Pinpoint the cell where the given text exists, returning its (X, Y) midpoint coordinate. 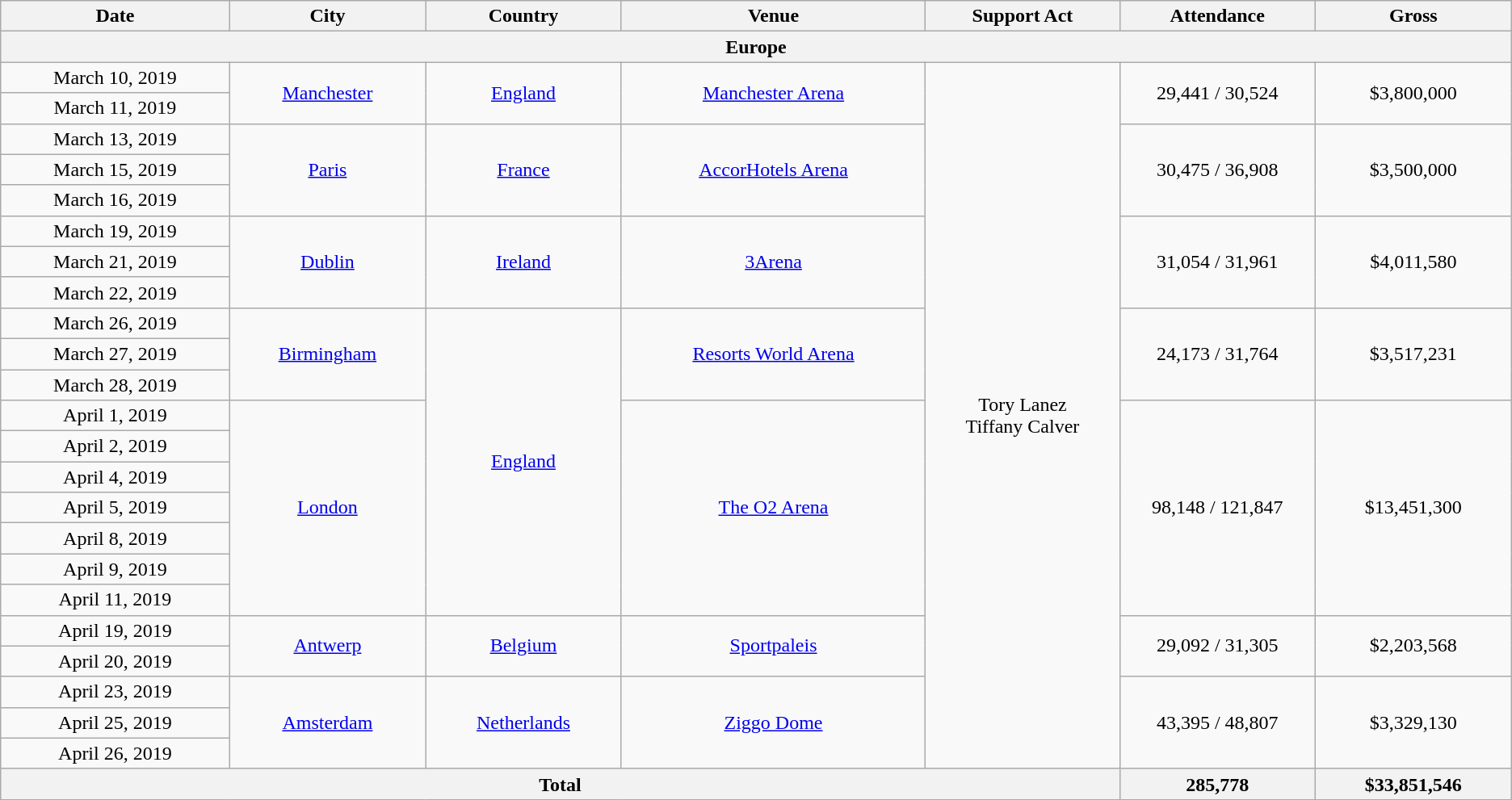
Birmingham (328, 354)
285,778 (1217, 784)
April 23, 2019 (115, 692)
$3,329,130 (1413, 723)
April 20, 2019 (115, 661)
29,092 / 31,305 (1217, 646)
March 16, 2019 (115, 200)
April 5, 2019 (115, 508)
April 1, 2019 (115, 416)
Paris (328, 170)
Date (115, 16)
April 8, 2019 (115, 538)
$33,851,546 (1413, 784)
Total (561, 784)
March 15, 2019 (115, 170)
31,054 / 31,961 (1217, 262)
Europe (756, 47)
Ziggo Dome (774, 723)
Netherlands (523, 723)
Ireland (523, 262)
Dublin (328, 262)
Manchester (328, 93)
3Arena (774, 262)
City (328, 16)
Venue (774, 16)
$3,500,000 (1413, 170)
April 2, 2019 (115, 446)
April 26, 2019 (115, 753)
Resorts World Arena (774, 354)
$3,800,000 (1413, 93)
March 10, 2019 (115, 77)
Attendance (1217, 16)
Manchester Arena (774, 93)
March 22, 2019 (115, 292)
March 21, 2019 (115, 262)
98,148 / 121,847 (1217, 508)
March 27, 2019 (115, 354)
Tory LanezTiffany Calver (1023, 415)
$3,517,231 (1413, 354)
Belgium (523, 646)
Support Act (1023, 16)
30,475 / 36,908 (1217, 170)
April 25, 2019 (115, 723)
Antwerp (328, 646)
Sportpaleis (774, 646)
$2,203,568 (1413, 646)
Amsterdam (328, 723)
April 11, 2019 (115, 600)
The O2 Arena (774, 508)
London (328, 508)
Gross (1413, 16)
April 9, 2019 (115, 569)
April 4, 2019 (115, 477)
29,441 / 30,524 (1217, 93)
March 26, 2019 (115, 323)
March 11, 2019 (115, 108)
March 19, 2019 (115, 231)
April 19, 2019 (115, 630)
France (523, 170)
$13,451,300 (1413, 508)
Country (523, 16)
43,395 / 48,807 (1217, 723)
March 28, 2019 (115, 385)
$4,011,580 (1413, 262)
24,173 / 31,764 (1217, 354)
AccorHotels Arena (774, 170)
March 13, 2019 (115, 139)
